Search for the cell housing the specified text and yield its (x, y) center coordinate. 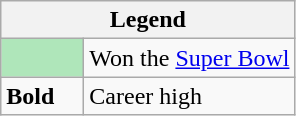
Bold (42, 96)
Career high (190, 96)
Won the Super Bowl (190, 58)
Legend (148, 20)
